Scan for the cell matching the given text and deliver its [X, Y] coordinate at center. 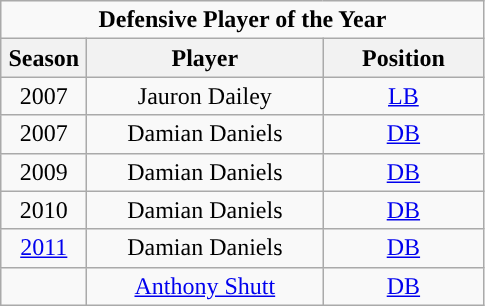
Jauron Dailey [205, 96]
2009 [44, 172]
Position [404, 58]
LB [404, 96]
2011 [44, 248]
2010 [44, 210]
Season [44, 58]
Anthony Shutt [205, 286]
Defensive Player of the Year [242, 20]
Player [205, 58]
